Identify which cell holds the provided text, then report its [X, Y] central coordinate. 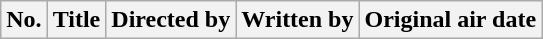
Directed by [171, 20]
Original air date [450, 20]
Title [76, 20]
No. [24, 20]
Written by [298, 20]
